Search for the cell housing the specified text and yield its [X, Y] center coordinate. 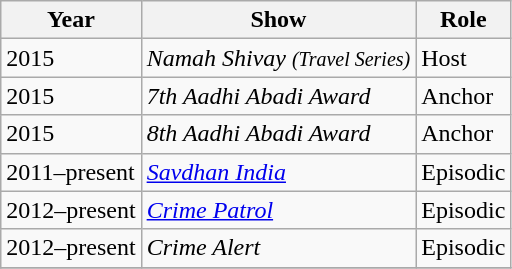
2011–present [71, 172]
Host [464, 58]
Year [71, 20]
Show [278, 20]
8th Aadhi Abadi Award [278, 134]
Savdhan India [278, 172]
Role [464, 20]
7th Aadhi Abadi Award [278, 96]
Crime Patrol [278, 210]
Namah Shivay (Travel Series) [278, 58]
Crime Alert [278, 248]
